Extract the (x, y) coordinate from the center of the cell holding the provided text.  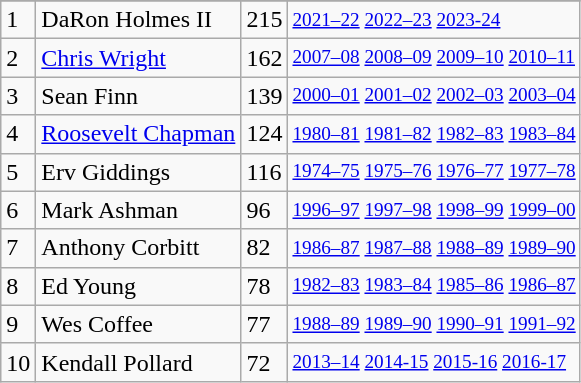
1974–75 1975–76 1976–77 1977–78 (434, 172)
Erv Giddings (138, 172)
116 (264, 172)
1996–97 1997–98 1998–99 1999–00 (434, 210)
Roosevelt Chapman (138, 134)
4 (18, 134)
162 (264, 58)
77 (264, 324)
7 (18, 248)
Anthony Corbitt (138, 248)
1982–83 1983–84 1985–86 1986–87 (434, 286)
1980–81 1981–82 1982–83 1983–84 (434, 134)
Mark Ashman (138, 210)
78 (264, 286)
5 (18, 172)
1 (18, 20)
2 (18, 58)
Sean Finn (138, 96)
2007–08 2008–09 2009–10 2010–11 (434, 58)
96 (264, 210)
Chris Wright (138, 58)
9 (18, 324)
6 (18, 210)
8 (18, 286)
215 (264, 20)
3 (18, 96)
10 (18, 362)
DaRon Holmes II (138, 20)
82 (264, 248)
72 (264, 362)
2021–22 2022–23 2023-24 (434, 20)
1986–87 1987–88 1988–89 1989–90 (434, 248)
Ed Young (138, 286)
2000–01 2001–02 2002–03 2003–04 (434, 96)
Kendall Pollard (138, 362)
1988–89 1989–90 1990–91 1991–92 (434, 324)
Wes Coffee (138, 324)
124 (264, 134)
2013–14 2014-15 2015-16 2016-17 (434, 362)
139 (264, 96)
